Capture the cell that displays the provided text and extract its (X, Y) central coordinate. 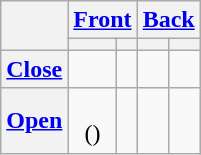
Back (168, 20)
Close (34, 69)
Open (34, 120)
() (92, 120)
Front (102, 20)
